Search for the cell housing the specified text and yield its [X, Y] center coordinate. 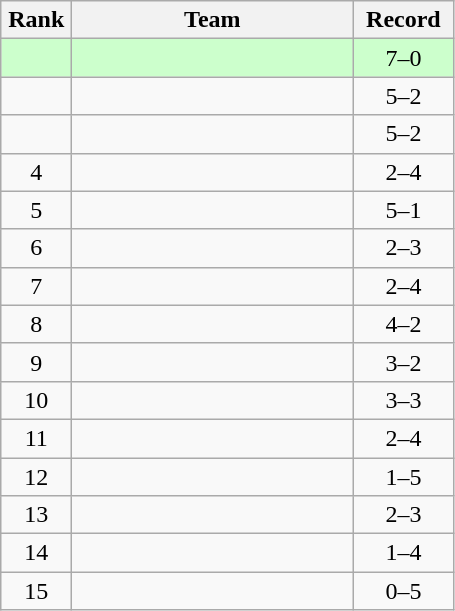
7 [36, 286]
Rank [36, 20]
4–2 [404, 324]
10 [36, 400]
1–5 [404, 477]
14 [36, 553]
0–5 [404, 591]
9 [36, 362]
5–1 [404, 210]
13 [36, 515]
15 [36, 591]
Record [404, 20]
11 [36, 438]
12 [36, 477]
1–4 [404, 553]
4 [36, 172]
6 [36, 248]
Team [212, 20]
7–0 [404, 58]
5 [36, 210]
3–3 [404, 400]
8 [36, 324]
3–2 [404, 362]
